Determine the [X, Y] coordinate at the center of the cell enclosing the given text.  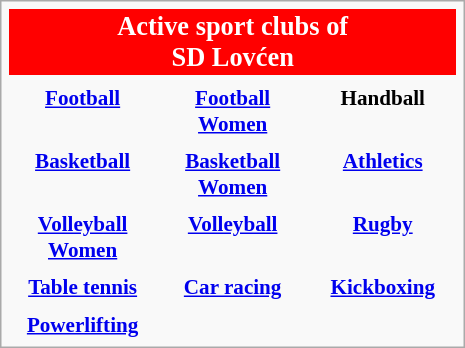
Handball [382, 111]
Basketball Women [232, 174]
Football Women [232, 111]
Table tennis [82, 287]
Athletics [382, 174]
Volleyball [232, 237]
Volleyball Women [82, 237]
Powerlifting [82, 324]
Kickboxing [382, 287]
Rugby [382, 237]
Basketball [82, 174]
Car racing [232, 287]
Active sport clubs ofSD Lovćen [232, 42]
Football [82, 111]
